Extract the [X, Y] coordinate from the center of the cell holding the provided text.  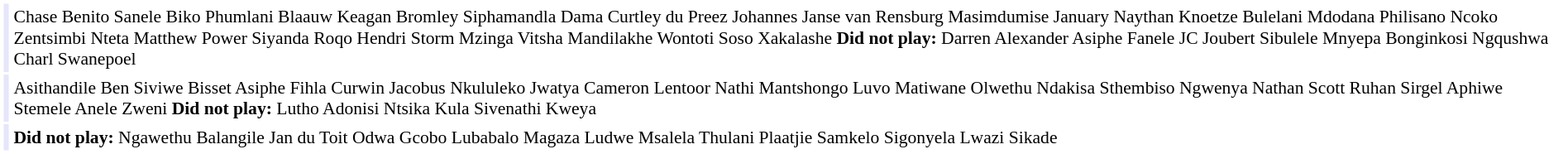
Did not play: Ngawethu Balangile Jan du Toit Odwa Gcobo Lubabalo Magaza Ludwe Msalela Thulani Plaatjie Samkelo Sigonyela Lwazi Sikade [788, 137]
